Capture the cell that displays the provided text and extract its [x, y] central coordinate. 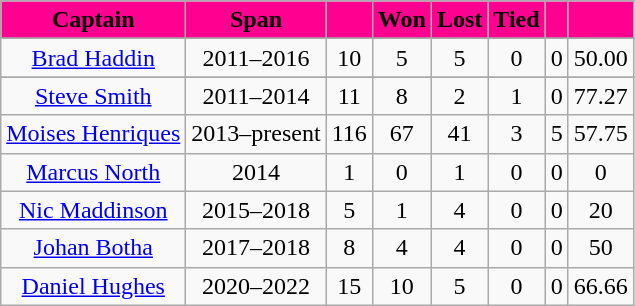
Steve Smith [94, 96]
2020–2022 [256, 286]
57.75 [600, 134]
2011–2014 [256, 96]
Lost [459, 20]
Tied [516, 20]
2017–2018 [256, 248]
Span [256, 20]
66.66 [600, 286]
11 [349, 96]
2014 [256, 172]
77.27 [600, 96]
Moises Henriques [94, 134]
50 [600, 248]
116 [349, 134]
Marcus North [94, 172]
Nic Maddinson [94, 210]
2 [459, 96]
Daniel Hughes [94, 286]
Won [402, 20]
50.00 [600, 58]
15 [349, 286]
41 [459, 134]
Brad Haddin [94, 58]
3 [516, 134]
Johan Botha [94, 248]
2011–2016 [256, 58]
2013–present [256, 134]
20 [600, 210]
2015–2018 [256, 210]
67 [402, 134]
Captain [94, 20]
